Capture the cell that displays the provided text and extract its [X, Y] central coordinate. 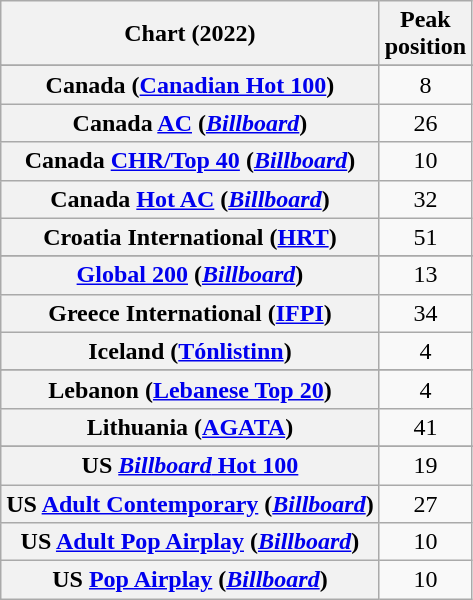
US Adult Contemporary (Billboard) [190, 503]
Greece International (IFPI) [190, 313]
Iceland (Tónlistinn) [190, 351]
Lebanon (Lebanese Top 20) [190, 389]
34 [425, 313]
Peakposition [425, 34]
32 [425, 199]
Canada Hot AC (Billboard) [190, 199]
26 [425, 123]
Global 200 (Billboard) [190, 275]
13 [425, 275]
Croatia International (HRT) [190, 237]
US Billboard Hot 100 [190, 465]
US Adult Pop Airplay (Billboard) [190, 542]
Canada (Canadian Hot 100) [190, 85]
27 [425, 503]
Canada AC (Billboard) [190, 123]
Lithuania (AGATA) [190, 427]
Canada CHR/Top 40 (Billboard) [190, 161]
US Pop Airplay (Billboard) [190, 580]
8 [425, 85]
Chart (2022) [190, 34]
19 [425, 465]
51 [425, 237]
41 [425, 427]
